Search for the cell housing the specified text and yield its (x, y) center coordinate. 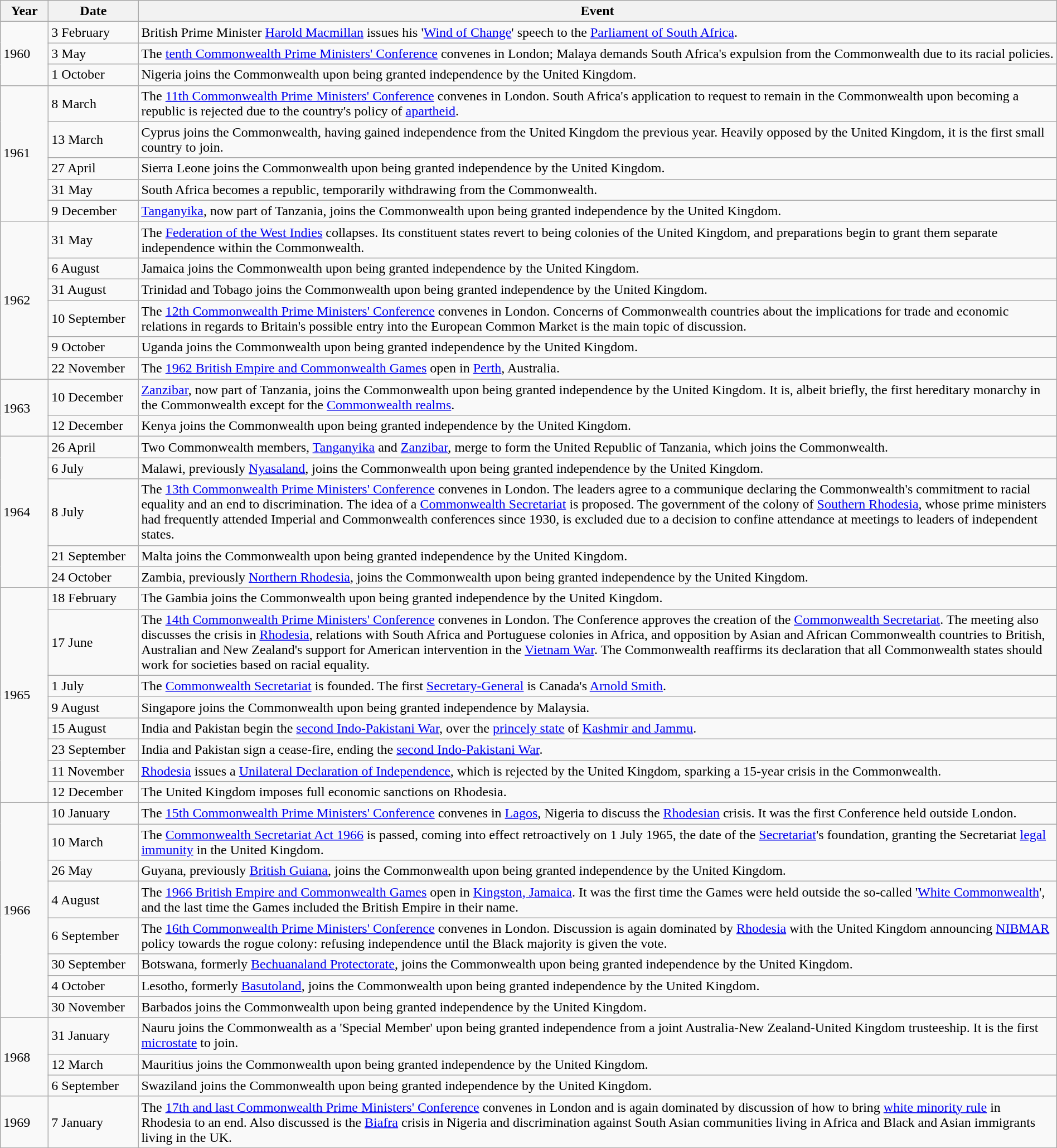
15 August (94, 728)
1965 (25, 695)
Nigeria joins the Commonwealth upon being granted independence by the United Kingdom. (598, 75)
South Africa becomes a republic, temporarily withdrawing from the Commonwealth. (598, 190)
1 July (94, 686)
6 August (94, 268)
India and Pakistan sign a cease-fire, ending the second Indo-Pakistani War. (598, 749)
9 August (94, 707)
1 October (94, 75)
1960 (25, 54)
11 November (94, 771)
Lesotho, formerly Basutoland, joins the Commonwealth upon being granted independence by the United Kingdom. (598, 986)
17 June (94, 642)
27 April (94, 168)
The United Kingdom imposes full economic sanctions on Rhodesia. (598, 792)
India and Pakistan begin the second Indo-Pakistani War, over the princely state of Kashmir and Jammu. (598, 728)
30 September (94, 965)
10 January (94, 813)
4 August (94, 900)
British Prime Minister Harold Macmillan issues his 'Wind of Change' speech to the Parliament of South Africa. (598, 32)
21 September (94, 556)
9 October (94, 347)
Singapore joins the Commonwealth upon being granted independence by Malaysia. (598, 707)
13 March (94, 139)
Swaziland joins the Commonwealth upon being granted independence by the United Kingdom. (598, 1086)
Trinidad and Tobago joins the Commonwealth upon being granted independence by the United Kingdom. (598, 289)
1963 (25, 408)
1964 (25, 512)
8 March (94, 104)
1968 (25, 1057)
Guyana, previously British Guiana, joins the Commonwealth upon being granted independence by the United Kingdom. (598, 871)
18 February (94, 598)
9 December (94, 211)
Barbados joins the Commonwealth upon being granted independence by the United Kingdom. (598, 1007)
10 December (94, 397)
3 February (94, 32)
12 March (94, 1064)
Event (598, 11)
1966 (25, 910)
Tanganyika, now part of Tanzania, joins the Commonwealth upon being granted independence by the United Kingdom. (598, 211)
10 March (94, 842)
The Commonwealth Secretariat is founded. The first Secretary-General is Canada's Arnold Smith. (598, 686)
1969 (25, 1122)
Jamaica joins the Commonwealth upon being granted independence by the United Kingdom. (598, 268)
30 November (94, 1007)
31 January (94, 1036)
6 July (94, 468)
26 May (94, 871)
Sierra Leone joins the Commonwealth upon being granted independence by the United Kingdom. (598, 168)
3 May (94, 54)
4 October (94, 986)
23 September (94, 749)
8 July (94, 512)
1961 (25, 153)
7 January (94, 1122)
Kenya joins the Commonwealth upon being granted independence by the United Kingdom. (598, 426)
Zambia, previously Northern Rhodesia, joins the Commonwealth upon being granted independence by the United Kingdom. (598, 577)
24 October (94, 577)
The 1962 British Empire and Commonwealth Games open in Perth, Australia. (598, 369)
31 August (94, 289)
Mauritius joins the Commonwealth upon being granted independence by the United Kingdom. (598, 1064)
Rhodesia issues a Unilateral Declaration of Independence, which is rejected by the United Kingdom, sparking a 15-year crisis in the Commonwealth. (598, 771)
Date (94, 11)
Year (25, 11)
Malta joins the Commonwealth upon being granted independence by the United Kingdom. (598, 556)
Botswana, formerly Bechuanaland Protectorate, joins the Commonwealth upon being granted independence by the United Kingdom. (598, 965)
1962 (25, 300)
Two Commonwealth members, Tanganyika and Zanzibar, merge to form the United Republic of Tanzania, which joins the Commonwealth. (598, 447)
The Gambia joins the Commonwealth upon being granted independence by the United Kingdom. (598, 598)
Uganda joins the Commonwealth upon being granted independence by the United Kingdom. (598, 347)
10 September (94, 318)
Malawi, previously Nyasaland, joins the Commonwealth upon being granted independence by the United Kingdom. (598, 468)
26 April (94, 447)
22 November (94, 369)
